Extract the (X, Y) coordinate from the center of the cell holding the provided text.  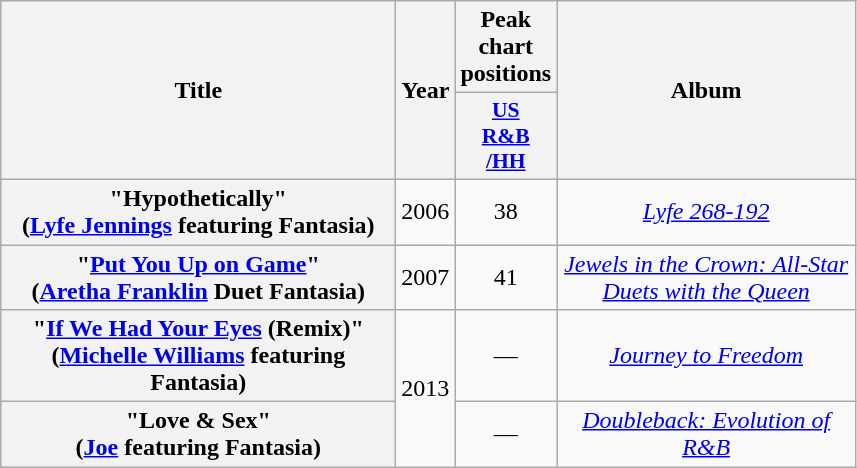
Journey to Freedom (706, 356)
Title (198, 90)
Year (426, 90)
38 (506, 212)
USR&B/HH (506, 136)
Jewels in the Crown: All-Star Duets with the Queen (706, 276)
Album (706, 90)
"Love & Sex"(Joe featuring Fantasia) (198, 434)
2013 (426, 388)
"Hypothetically"(Lyfe Jennings featuring Fantasia) (198, 212)
Lyfe 268-192 (706, 212)
2007 (426, 276)
Peak chart positions (506, 47)
"Put You Up on Game"(Aretha Franklin Duet Fantasia) (198, 276)
Doubleback: Evolution of R&B (706, 434)
"If We Had Your Eyes (Remix)"(Michelle Williams featuring Fantasia) (198, 356)
41 (506, 276)
2006 (426, 212)
